Search for the cell housing the specified text and yield its (x, y) center coordinate. 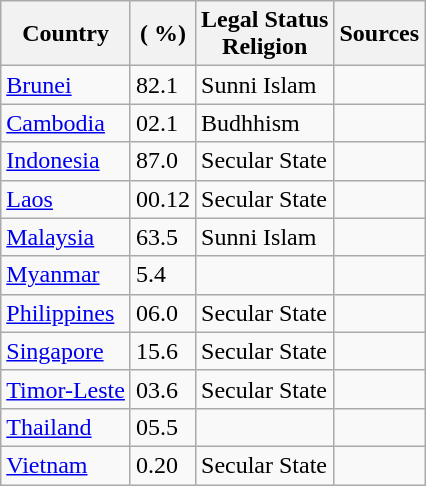
0.20 (162, 465)
02.1 (162, 123)
03.6 (162, 389)
Budhhism (265, 123)
( %) (162, 34)
Cambodia (66, 123)
82.1 (162, 85)
Thailand (66, 427)
63.5 (162, 237)
15.6 (162, 351)
Malaysia (66, 237)
Myanmar (66, 275)
Brunei (66, 85)
Singapore (66, 351)
5.4 (162, 275)
87.0 (162, 161)
Laos (66, 199)
Timor-Leste (66, 389)
Philippines (66, 313)
05.5 (162, 427)
Country (66, 34)
Sources (380, 34)
Vietnam (66, 465)
Legal StatusReligion (265, 34)
06.0 (162, 313)
00.12 (162, 199)
Indonesia (66, 161)
